From the cell containing the given text, extract its center point as (x, y) coordinate. 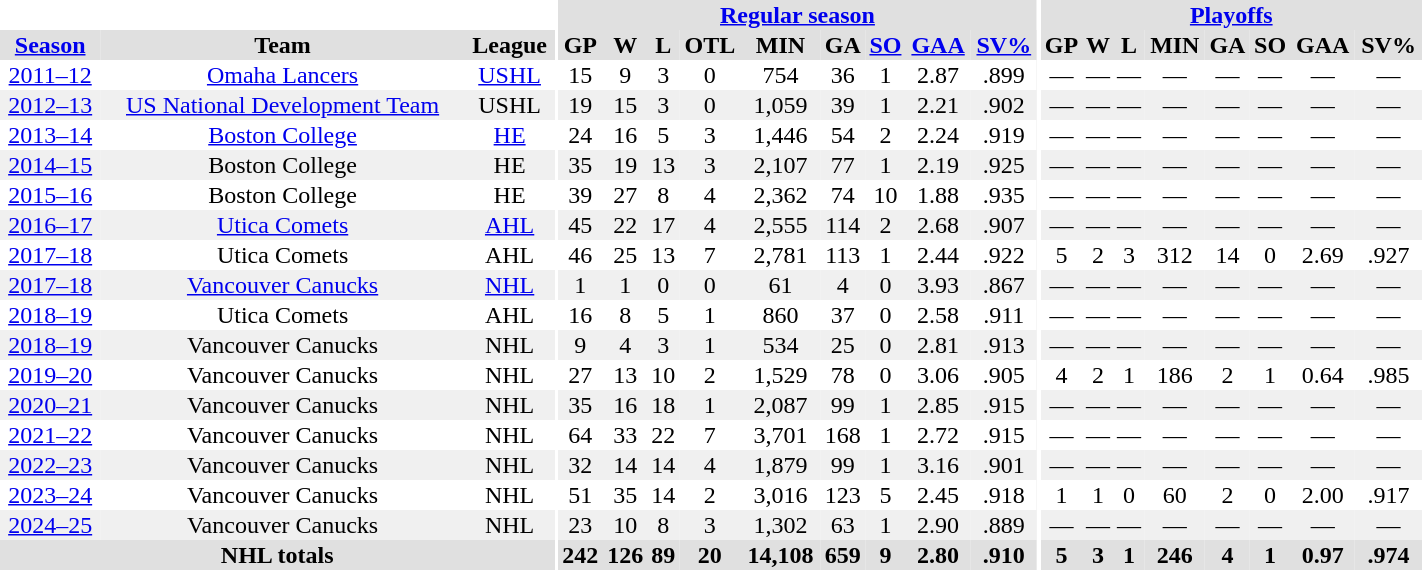
2011–12 (50, 75)
2.72 (938, 435)
2.44 (938, 255)
860 (781, 315)
63 (842, 525)
1,879 (781, 465)
Team (282, 45)
24 (580, 135)
OTL (710, 45)
2016–17 (50, 225)
36 (842, 75)
US National Development Team (282, 105)
186 (1175, 375)
168 (842, 435)
33 (626, 435)
Playoffs (1232, 15)
754 (781, 75)
2.21 (938, 105)
2.00 (1322, 495)
.889 (1004, 525)
2.87 (938, 75)
37 (842, 315)
1,302 (781, 525)
3.93 (938, 285)
2.68 (938, 225)
2,107 (781, 165)
2023–24 (50, 495)
.927 (1388, 255)
.907 (1004, 225)
.902 (1004, 105)
20 (710, 555)
17 (664, 225)
.910 (1004, 555)
32 (580, 465)
74 (842, 195)
18 (664, 405)
2015–16 (50, 195)
242 (580, 555)
3.16 (938, 465)
312 (1175, 255)
Regular season (798, 15)
2013–14 (50, 135)
.919 (1004, 135)
2.80 (938, 555)
.901 (1004, 465)
2022–23 (50, 465)
.918 (1004, 495)
.911 (1004, 315)
2,555 (781, 225)
.985 (1388, 375)
534 (781, 345)
77 (842, 165)
123 (842, 495)
64 (580, 435)
46 (580, 255)
Season (50, 45)
2.85 (938, 405)
League (510, 45)
.925 (1004, 165)
113 (842, 255)
1,529 (781, 375)
126 (626, 555)
2.45 (938, 495)
23 (580, 525)
0.97 (1322, 555)
0.64 (1322, 375)
.905 (1004, 375)
2.90 (938, 525)
3,016 (781, 495)
114 (842, 225)
.935 (1004, 195)
2,087 (781, 405)
2024–25 (50, 525)
2014–15 (50, 165)
.913 (1004, 345)
1,059 (781, 105)
2,781 (781, 255)
2.69 (1322, 255)
2020–21 (50, 405)
.867 (1004, 285)
Omaha Lancers (282, 75)
2019–20 (50, 375)
246 (1175, 555)
54 (842, 135)
51 (580, 495)
61 (781, 285)
1.88 (938, 195)
2.19 (938, 165)
2,362 (781, 195)
2.24 (938, 135)
2012–13 (50, 105)
NHL totals (277, 555)
.974 (1388, 555)
2021–22 (50, 435)
2.81 (938, 345)
78 (842, 375)
89 (664, 555)
.922 (1004, 255)
.917 (1388, 495)
3,701 (781, 435)
2.58 (938, 315)
659 (842, 555)
45 (580, 225)
1,446 (781, 135)
.899 (1004, 75)
14,108 (781, 555)
3.06 (938, 375)
60 (1175, 495)
